Scan for the cell matching the given text and deliver its [X, Y] coordinate at center. 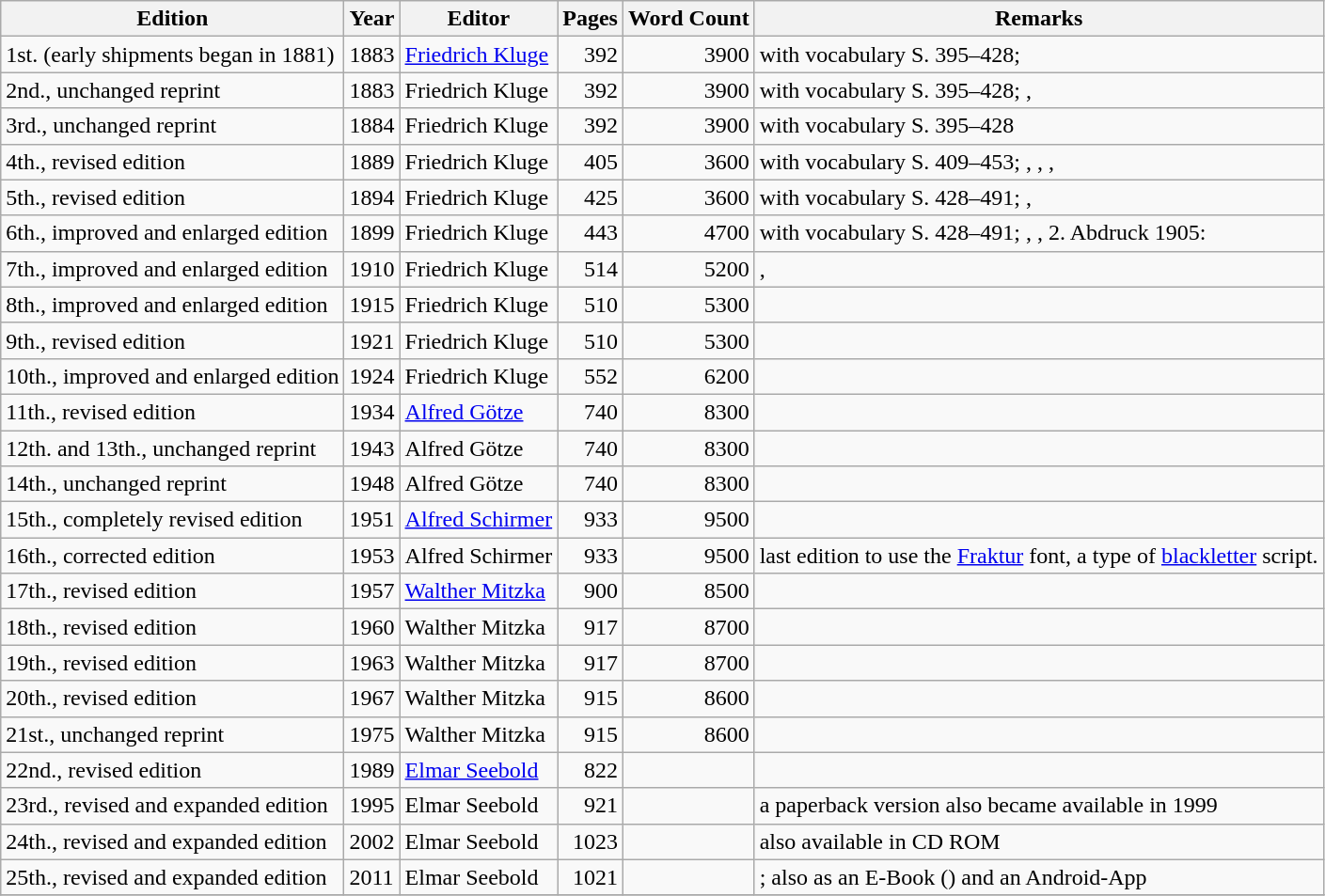
23rd., revised and expanded edition [173, 806]
1889 [372, 162]
11th., revised edition [173, 412]
822 [591, 770]
552 [591, 376]
2011 [372, 877]
1023 [591, 841]
1951 [372, 520]
Pages [591, 19]
1943 [372, 448]
, [1038, 269]
last edition to use the Fraktur font, a type of blackletter script. [1038, 556]
a paperback version also became available in 1999 [1038, 806]
2002 [372, 841]
3rd., unchanged reprint [173, 126]
with vocabulary S. 395–428; [1038, 55]
1921 [372, 340]
1967 [372, 699]
Editor [479, 19]
with vocabulary S. 428–491; , , 2. Abdruck 1905: [1038, 233]
1995 [372, 806]
6th., improved and enlarged edition [173, 233]
Edition [173, 19]
1975 [372, 734]
2nd., unchanged reprint [173, 90]
1963 [372, 663]
; also as an E-Book () and an Android-App [1038, 877]
24th., revised and expanded edition [173, 841]
7th., improved and enlarged edition [173, 269]
Remarks [1038, 19]
18th., revised edition [173, 627]
Word Count [688, 19]
1989 [372, 770]
8th., improved and enlarged edition [173, 305]
5200 [688, 269]
1910 [372, 269]
4th., revised edition [173, 162]
425 [591, 197]
1934 [372, 412]
9th., revised edition [173, 340]
1960 [372, 627]
22nd., revised edition [173, 770]
also available in CD ROM [1038, 841]
900 [591, 591]
1894 [372, 197]
443 [591, 233]
21st., unchanged reprint [173, 734]
1957 [372, 591]
1899 [372, 233]
15th., completely revised edition [173, 520]
Year [372, 19]
1021 [591, 877]
1915 [372, 305]
514 [591, 269]
1953 [372, 556]
921 [591, 806]
8500 [688, 591]
5th., revised edition [173, 197]
20th., revised edition [173, 699]
1st. (early shipments began in 1881) [173, 55]
with vocabulary S. 428–491; , [1038, 197]
1924 [372, 376]
10th., improved and enlarged edition [173, 376]
with vocabulary S. 395–428; , [1038, 90]
19th., revised edition [173, 663]
1948 [372, 484]
25th., revised and expanded edition [173, 877]
1884 [372, 126]
with vocabulary S. 395–428 [1038, 126]
12th. and 13th., unchanged reprint [173, 448]
6200 [688, 376]
with vocabulary S. 409–453; , , , [1038, 162]
16th., corrected edition [173, 556]
4700 [688, 233]
405 [591, 162]
14th., unchanged reprint [173, 484]
17th., revised edition [173, 591]
